Pinpoint the cell where the given text exists, returning its (x, y) midpoint coordinate. 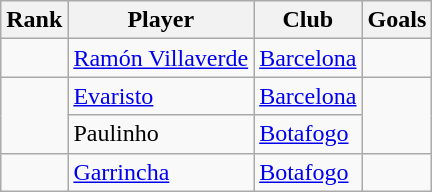
Club (308, 20)
Goals (397, 20)
Paulinho (161, 134)
Evaristo (161, 96)
Player (161, 20)
Rank (34, 20)
Ramón Villaverde (161, 58)
Garrincha (161, 172)
